Detect which cell encompasses the target text, then output its (x, y) center coordinate. 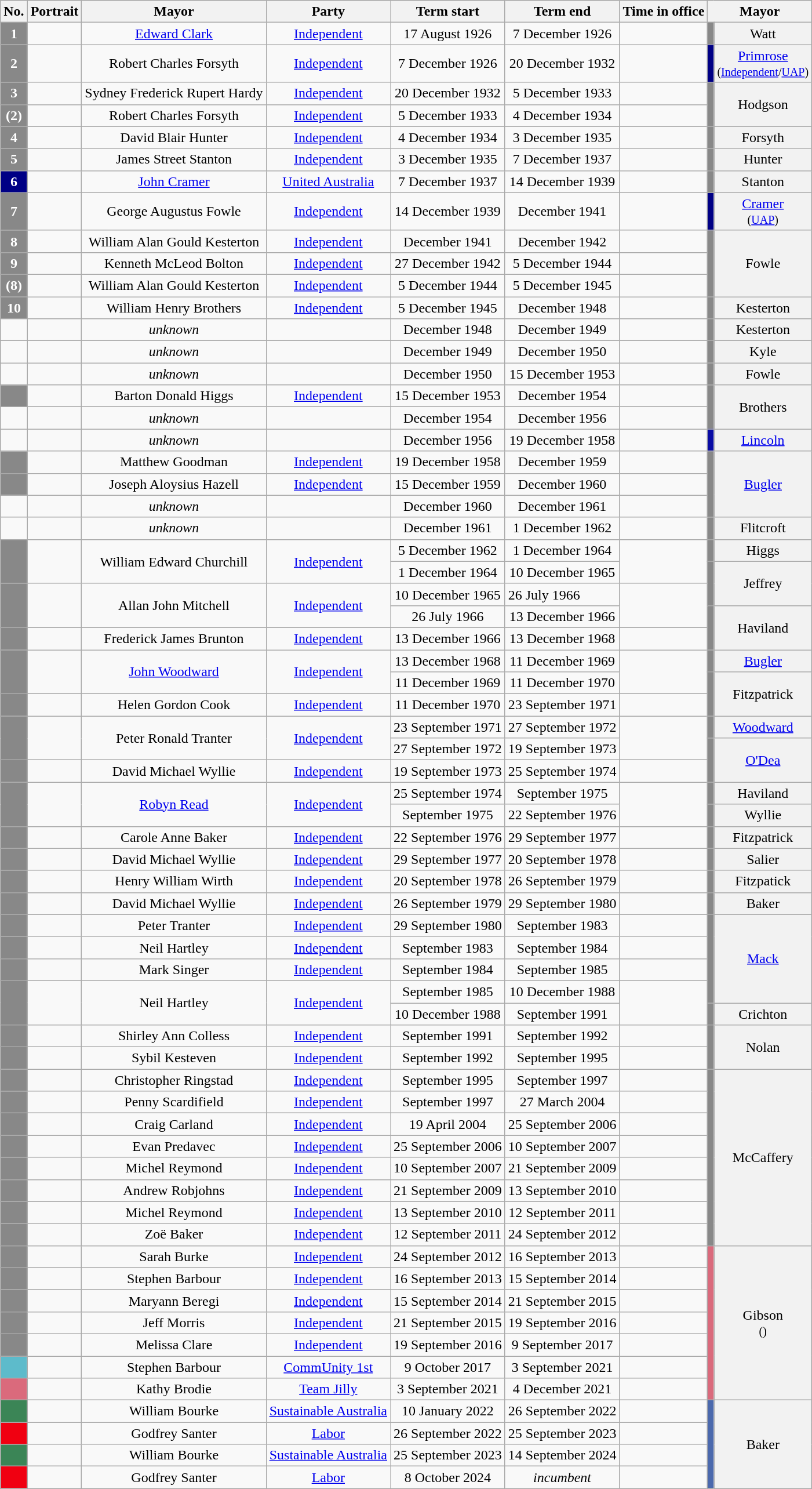
9 (14, 263)
8 October 2024 (448, 1477)
10 January 2022 (448, 1411)
George Augustus Fowle (174, 211)
Zoë Baker (174, 1234)
Hunter (763, 159)
Salier (763, 859)
Joseph Aloysius Hazell (174, 484)
(2) (14, 115)
17 August 1926 (448, 34)
Sydney Frederick Rupert Hardy (174, 93)
O'Dea (763, 760)
Stanton (763, 181)
Allan John Mitchell (174, 605)
Sarah Burke (174, 1256)
David Blair Hunter (174, 137)
Jeffrey (763, 583)
William Henry Brothers (174, 308)
No. (14, 12)
Team Jilly (328, 1389)
Frederick James Brunton (174, 638)
CommUnity 1st (328, 1367)
Helen Gordon Cook (174, 705)
Higgs (763, 550)
1 (14, 34)
27 March 2004 (562, 1102)
Mark Singer (174, 969)
William Edward Churchill (174, 561)
Portrait (54, 12)
10 (14, 308)
1 December 1962 (562, 528)
Hodgson (763, 104)
Carole Anne Baker (174, 837)
Barton Donald Higgs (174, 396)
7 (14, 211)
2 (14, 64)
Brothers (763, 407)
14 September 2024 (562, 1455)
Gibson () (763, 1323)
Evan Predavec (174, 1146)
27 December 1942 (448, 263)
Primrose (Independent/UAP) (763, 64)
19 April 2004 (448, 1124)
Time in office (664, 12)
Woodward (763, 727)
Wyllie (763, 815)
Christopher Ringstad (174, 1080)
4 (14, 137)
Kathy Brodie (174, 1389)
James Street Stanton (174, 159)
Melissa Clare (174, 1345)
9 October 2017 (448, 1367)
5 (14, 159)
9 September 2017 (562, 1345)
Peter Ronald Tranter (174, 738)
John Cramer (174, 181)
Term end (562, 12)
6 (14, 181)
December 1959 (562, 462)
(8) (14, 285)
Fitzpatick (763, 881)
Edward Clark (174, 34)
December 1942 (562, 241)
United Australia (328, 181)
Kyle (763, 352)
Matthew Goodman (174, 462)
Party (328, 12)
Craig Carland (174, 1124)
Penny Scardifield (174, 1102)
Crichton (763, 1014)
Sybil Kesteven (174, 1058)
Maryann Beregi (174, 1301)
Mack (763, 958)
Nolan (763, 1047)
Andrew Robjohns (174, 1190)
Shirley Ann Colless (174, 1036)
Flitcroft (763, 528)
Term start (448, 12)
Robyn Read (174, 804)
4 December 2021 (562, 1389)
Watt (763, 34)
Jeff Morris (174, 1323)
8 (14, 241)
incumbent (562, 1477)
John Woodward (174, 671)
Forsyth (763, 137)
15 December 1959 (448, 484)
3 (14, 93)
McCaffery (763, 1157)
Kenneth McLeod Bolton (174, 263)
Peter Tranter (174, 925)
5 December 1962 (448, 550)
Henry William Wirth (174, 881)
Lincoln (763, 440)
Cramer (UAP) (763, 211)
